Search for the cell housing the specified text and yield its (X, Y) center coordinate. 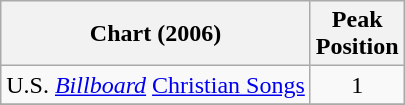
Chart (2006) (156, 34)
U.S. Billboard Christian Songs (156, 85)
1 (357, 85)
Peak Position (357, 34)
